Identify which cell holds the provided text, then report its [x, y] central coordinate. 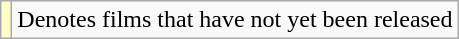
Denotes films that have not yet been released [235, 20]
